From the cell containing the given text, extract its center point as [X, Y] coordinate. 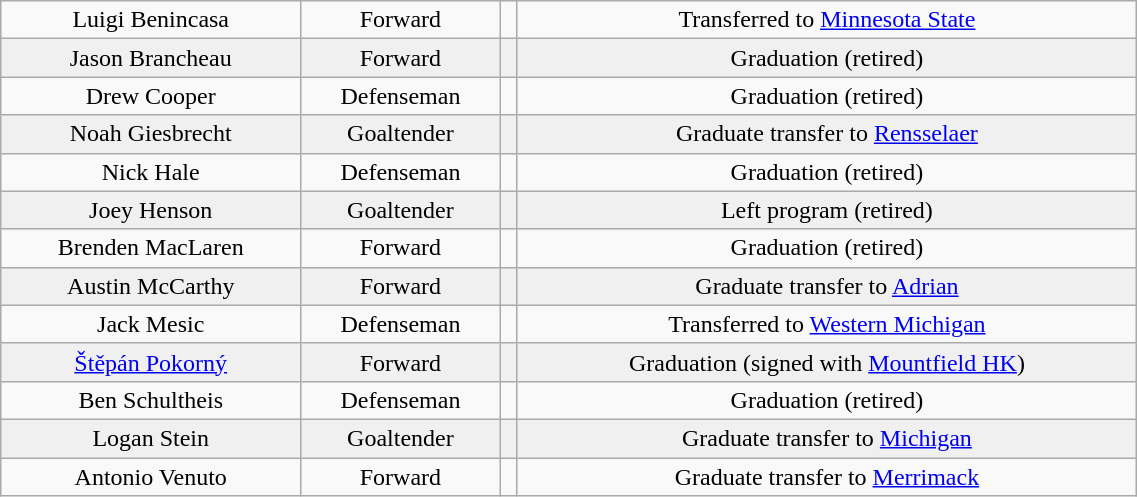
Luigi Benincasa [151, 20]
Antonio Venuto [151, 477]
Štěpán Pokorný [151, 362]
Graduation (signed with Mountfield HK) [827, 362]
Logan Stein [151, 438]
Transferred to Western Michigan [827, 324]
Graduate transfer to Adrian [827, 286]
Jason Brancheau [151, 58]
Brenden MacLaren [151, 248]
Nick Hale [151, 172]
Graduate transfer to Rensselaer [827, 134]
Graduate transfer to Merrimack [827, 477]
Transferred to Minnesota State [827, 20]
Jack Mesic [151, 324]
Joey Henson [151, 210]
Graduate transfer to Michigan [827, 438]
Noah Giesbrecht [151, 134]
Drew Cooper [151, 96]
Austin McCarthy [151, 286]
Ben Schultheis [151, 400]
Left program (retired) [827, 210]
